Output the (X, Y) coordinate of the center of the cell containing the given text.  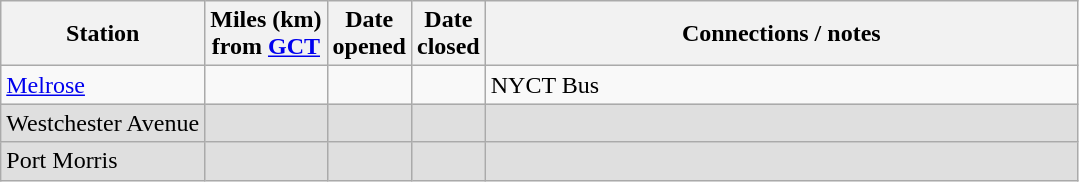
Dateopened (369, 34)
Westchester Avenue (103, 123)
Miles (km)from GCT (266, 34)
Port Morris (103, 161)
NYCT Bus (781, 85)
Dateclosed (448, 34)
Melrose (103, 85)
Station (103, 34)
Connections / notes (781, 34)
